Search for the cell housing the specified text and yield its (x, y) center coordinate. 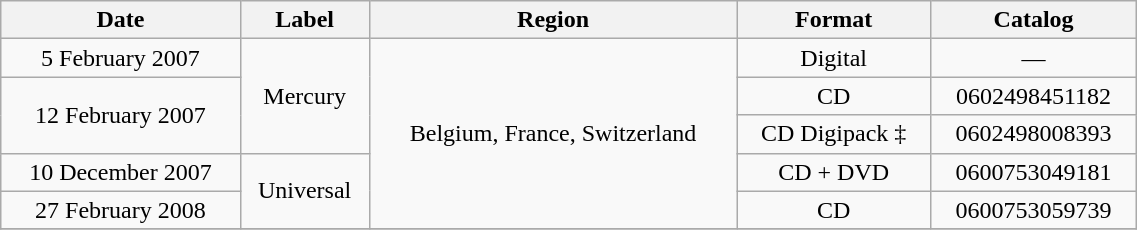
Mercury (304, 96)
CD Digipack ‡ (834, 134)
0602498451182 (1034, 96)
Region (553, 20)
27 February 2008 (120, 210)
0602498008393 (1034, 134)
Label (304, 20)
0600753059739 (1034, 210)
CD + DVD (834, 172)
Date (120, 20)
Digital (834, 58)
0600753049181 (1034, 172)
12 February 2007 (120, 115)
Catalog (1034, 20)
— (1034, 58)
10 December 2007 (120, 172)
5 February 2007 (120, 58)
Universal (304, 191)
Format (834, 20)
Belgium, France, Switzerland (553, 134)
